Locate the cell with the specified text and output its (X, Y) center coordinate. 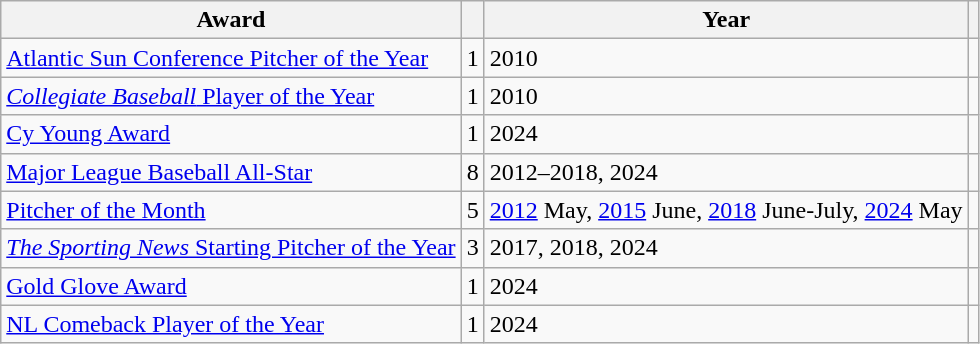
Atlantic Sun Conference Pitcher of the Year (231, 58)
Award (231, 20)
2012–2018, 2024 (726, 172)
Gold Glove Award (231, 286)
5 (472, 210)
Collegiate Baseball Player of the Year (231, 96)
Pitcher of the Month (231, 210)
8 (472, 172)
Year (726, 20)
2017, 2018, 2024 (726, 248)
3 (472, 248)
Cy Young Award (231, 134)
2012 May, 2015 June, 2018 June-July, 2024 May (726, 210)
The Sporting News Starting Pitcher of the Year (231, 248)
Major League Baseball All-Star (231, 172)
NL Comeback Player of the Year (231, 324)
